Extract the (x, y) coordinate from the center of the cell holding the provided text.  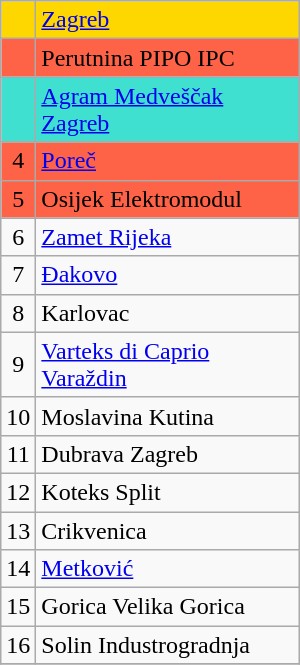
Osijek Elektromodul (168, 199)
5 (18, 199)
4 (18, 161)
10 (18, 416)
Agram Medveščak Zagreb (168, 110)
Karlovac (168, 313)
9 (18, 364)
Varteks di Caprio Varaždin (168, 364)
Dubrava Zagreb (168, 454)
Poreč (168, 161)
Moslavina Kutina (168, 416)
Zagreb (168, 20)
13 (18, 531)
Koteks Split (168, 492)
Crikvenica (168, 531)
Đakovo (168, 275)
6 (18, 237)
15 (18, 607)
14 (18, 569)
Metković (168, 569)
8 (18, 313)
Gorica Velika Gorica (168, 607)
Zamet Rijeka (168, 237)
Perutnina PIPO IPC (168, 58)
Solin Industrogradnja (168, 645)
12 (18, 492)
16 (18, 645)
11 (18, 454)
7 (18, 275)
